Search for the cell housing the specified text and yield its [X, Y] center coordinate. 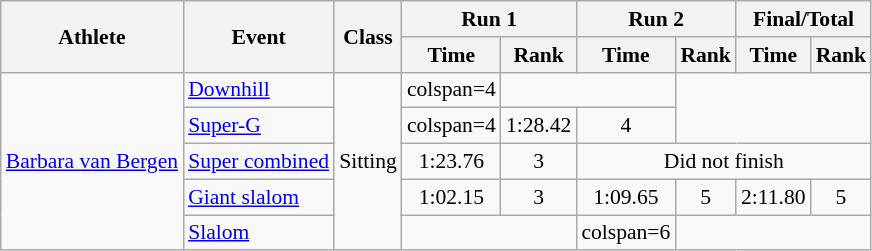
Super combined [258, 162]
1:23.76 [452, 162]
Event [258, 36]
1:28.42 [538, 126]
Run 2 [656, 19]
colspan=6 [626, 233]
Slalom [258, 233]
Sitting [368, 161]
Run 1 [490, 19]
Super-G [258, 126]
Giant slalom [258, 197]
2:11.80 [774, 197]
Athlete [92, 36]
4 [626, 126]
1:09.65 [626, 197]
Final/Total [804, 19]
Class [368, 36]
Barbara van Bergen [92, 161]
Did not finish [724, 162]
1:02.15 [452, 197]
Downhill [258, 90]
